Return the [X, Y] coordinate for the center point of the cell that contains the specified text.  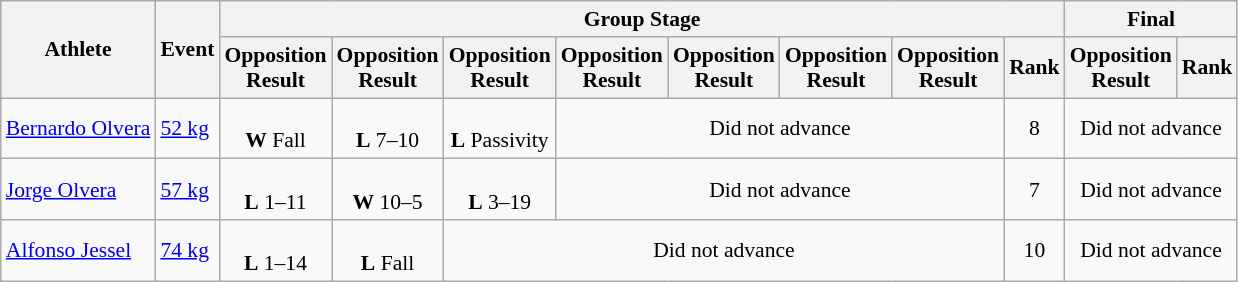
Event [187, 50]
Final [1152, 19]
W 10–5 [388, 190]
Bernardo Olvera [78, 128]
L 7–10 [388, 128]
10 [1034, 250]
L Fall [388, 250]
L 1–11 [275, 190]
7 [1034, 190]
8 [1034, 128]
W Fall [275, 128]
74 kg [187, 250]
Athlete [78, 50]
L 3–19 [500, 190]
L 1–14 [275, 250]
L Passivity [500, 128]
Alfonso Jessel [78, 250]
57 kg [187, 190]
Jorge Olvera [78, 190]
Group Stage [642, 19]
52 kg [187, 128]
